Determine the [X, Y] coordinate at the center of the cell enclosing the given text.  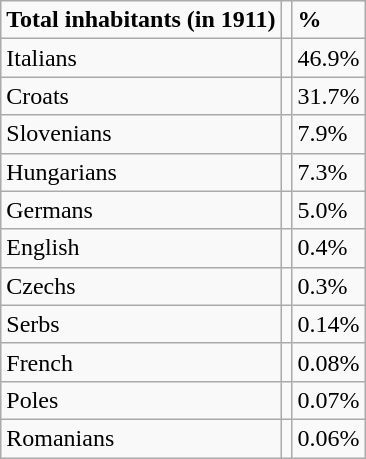
5.0% [328, 210]
Italians [141, 58]
% [328, 20]
English [141, 248]
46.9% [328, 58]
0.08% [328, 362]
0.14% [328, 324]
Czechs [141, 286]
7.3% [328, 172]
31.7% [328, 96]
7.9% [328, 134]
0.07% [328, 400]
Total inhabitants (in 1911) [141, 20]
Serbs [141, 324]
Croats [141, 96]
0.06% [328, 438]
French [141, 362]
Poles [141, 400]
Hungarians [141, 172]
0.4% [328, 248]
Germans [141, 210]
Romanians [141, 438]
0.3% [328, 286]
Slovenians [141, 134]
